For the text-containing cell, return its midpoint in (x, y) coordinate format. 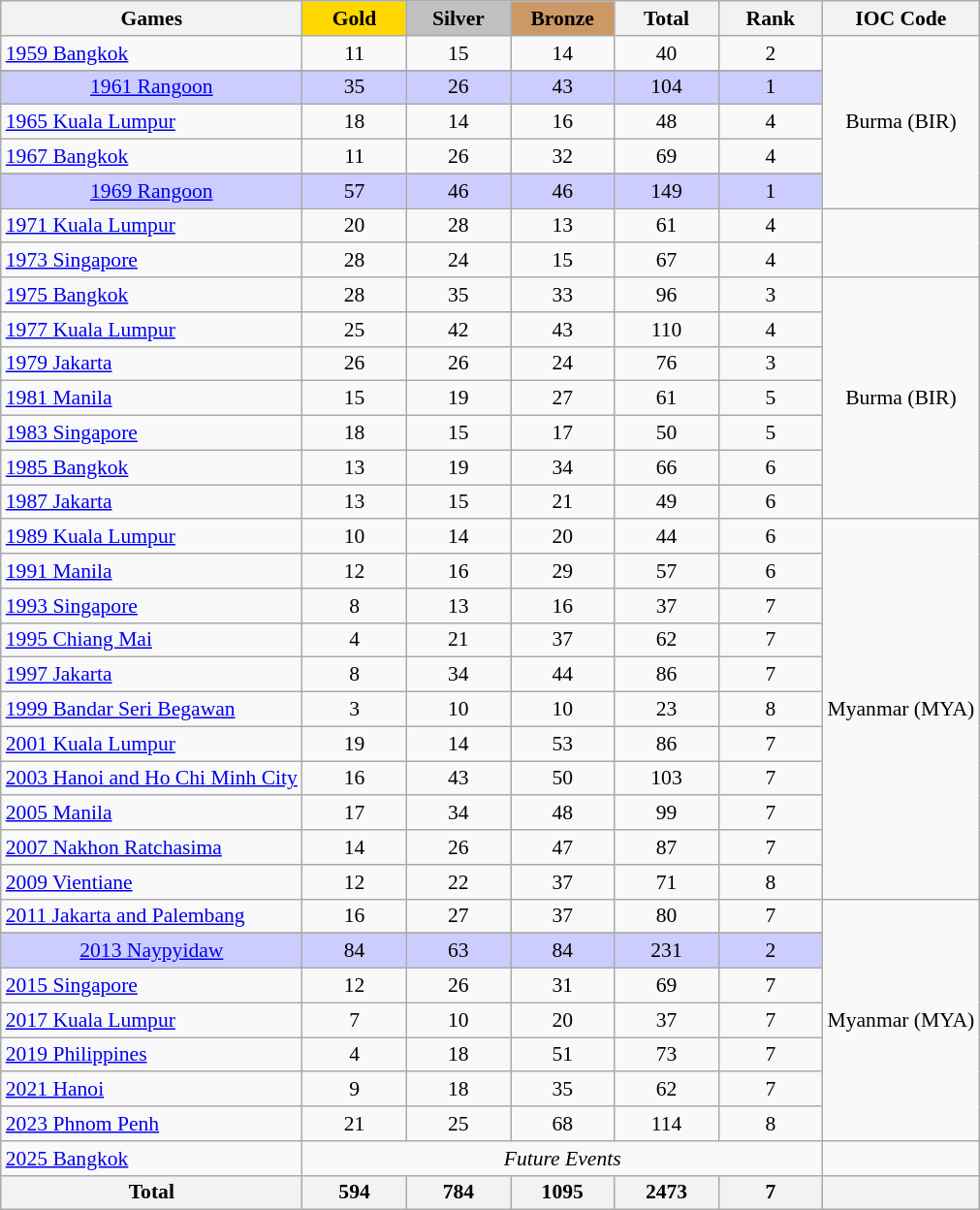
1971 Kuala Lumpur (151, 226)
231 (667, 951)
1997 Jakarta (151, 675)
1989 Kuala Lumpur (151, 537)
1993 Singapore (151, 606)
31 (562, 986)
2005 Manila (151, 813)
104 (667, 87)
1983 Singapore (151, 433)
96 (667, 295)
2025 Bangkok (151, 1159)
76 (667, 364)
1985 Bangkok (151, 467)
Silver (458, 18)
1095 (562, 1193)
2015 Singapore (151, 986)
1969 Rangoon (151, 191)
2019 Philippines (151, 1055)
42 (458, 330)
Games (151, 18)
1973 Singapore (151, 261)
1961 Rangoon (151, 87)
47 (562, 847)
Gold (355, 18)
149 (667, 191)
49 (667, 502)
2473 (667, 1193)
1975 Bangkok (151, 295)
Rank (770, 18)
32 (562, 157)
Future Events (562, 1159)
71 (667, 882)
1965 Kuala Lumpur (151, 122)
2011 Jakarta and Palembang (151, 916)
80 (667, 916)
2003 Hanoi and Ho Chi Minh City (151, 779)
63 (458, 951)
1991 Manila (151, 571)
Bronze (562, 18)
103 (667, 779)
22 (458, 882)
66 (667, 467)
2017 Kuala Lumpur (151, 1020)
2007 Nakhon Ratchasima (151, 847)
1967 Bangkok (151, 157)
1959 Bangkok (151, 53)
784 (458, 1193)
53 (562, 744)
33 (562, 295)
87 (667, 847)
1995 Chiang Mai (151, 640)
2023 Phnom Penh (151, 1124)
2013 Naypyidaw (151, 951)
23 (667, 710)
68 (562, 1124)
110 (667, 330)
1987 Jakarta (151, 502)
IOC Code (901, 18)
2001 Kuala Lumpur (151, 744)
67 (667, 261)
29 (562, 571)
114 (667, 1124)
1999 Bandar Seri Begawan (151, 710)
40 (667, 53)
51 (562, 1055)
1979 Jakarta (151, 364)
594 (355, 1193)
1981 Manila (151, 398)
9 (355, 1090)
99 (667, 813)
2021 Hanoi (151, 1090)
73 (667, 1055)
1977 Kuala Lumpur (151, 330)
2009 Vientiane (151, 882)
